From the cell containing the given text, extract its center point as [X, Y] coordinate. 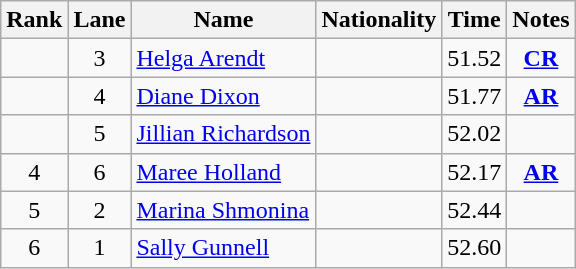
2 [100, 210]
CR [541, 58]
51.77 [474, 96]
Lane [100, 20]
Jillian Richardson [224, 134]
Marina Shmonina [224, 210]
52.44 [474, 210]
51.52 [474, 58]
52.02 [474, 134]
Maree Holland [224, 172]
Nationality [379, 20]
Name [224, 20]
52.17 [474, 172]
Sally Gunnell [224, 248]
3 [100, 58]
1 [100, 248]
Rank [34, 20]
Notes [541, 20]
52.60 [474, 248]
Helga Arendt [224, 58]
Time [474, 20]
Diane Dixon [224, 96]
